Detect which cell encompasses the target text, then output its (x, y) center coordinate. 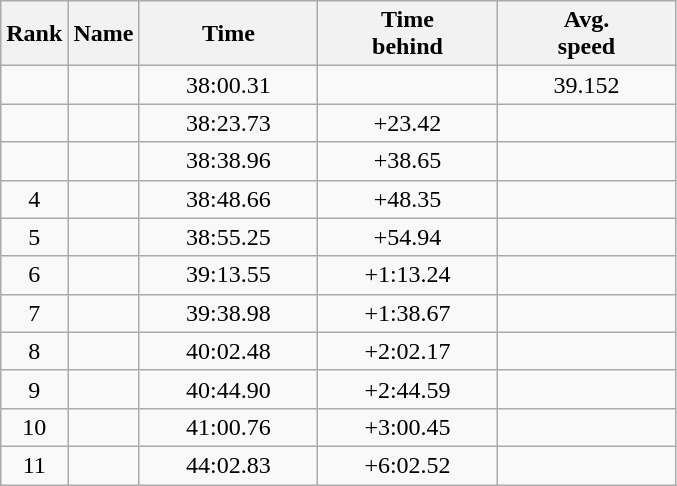
38:55.25 (228, 237)
Rank (34, 34)
6 (34, 275)
+2:02.17 (408, 351)
7 (34, 313)
+1:38.67 (408, 313)
39:38.98 (228, 313)
41:00.76 (228, 427)
39.152 (586, 85)
38:48.66 (228, 199)
+38.65 (408, 161)
9 (34, 389)
39:13.55 (228, 275)
Avg.speed (586, 34)
+48.35 (408, 199)
+2:44.59 (408, 389)
4 (34, 199)
40:44.90 (228, 389)
Time (228, 34)
+1:13.24 (408, 275)
38:23.73 (228, 123)
+54.94 (408, 237)
Timebehind (408, 34)
+23.42 (408, 123)
38:00.31 (228, 85)
40:02.48 (228, 351)
38:38.96 (228, 161)
8 (34, 351)
+6:02.52 (408, 465)
+3:00.45 (408, 427)
11 (34, 465)
Name (104, 34)
5 (34, 237)
44:02.83 (228, 465)
10 (34, 427)
